Provide the [x, y] coordinate of the cell's center where the given text is located.  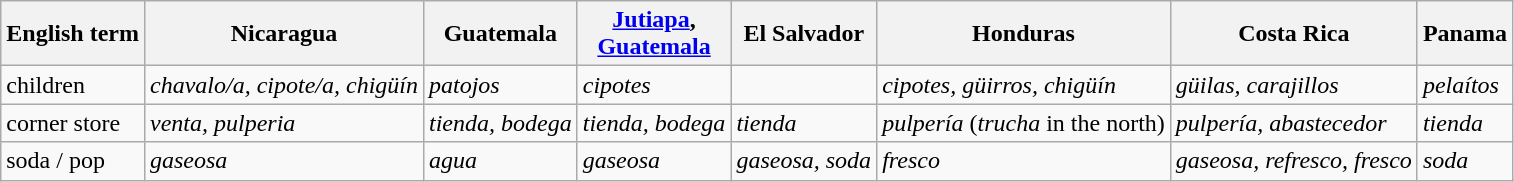
venta, pulperia [284, 123]
El Salvador [804, 34]
cipotes [654, 85]
fresco [1024, 161]
Guatemala [500, 34]
chavalo/a, cipote/a, chigüín [284, 85]
children [73, 85]
Costa Rica [1294, 34]
soda / pop [73, 161]
corner store [73, 123]
cipotes, güirros, chigüín [1024, 85]
gaseosa, soda [804, 161]
güilas, carajillos [1294, 85]
pelaítos [1464, 85]
pulpería (trucha in the north) [1024, 123]
Jutiapa,Guatemala [654, 34]
gaseosa, refresco, fresco [1294, 161]
pulpería, abastecedor [1294, 123]
patojos [500, 85]
Honduras [1024, 34]
Panama [1464, 34]
agua [500, 161]
Nicaragua [284, 34]
soda [1464, 161]
English term [73, 34]
